Pinpoint the cell where the given text exists, returning its (X, Y) midpoint coordinate. 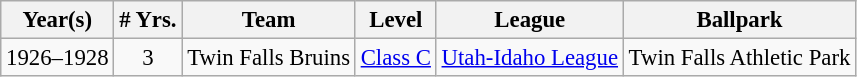
Twin Falls Athletic Park (739, 58)
# Yrs. (148, 20)
3 (148, 58)
Level (396, 20)
Twin Falls Bruins (269, 58)
Ballpark (739, 20)
1926–1928 (58, 58)
Utah-Idaho League (530, 58)
Team (269, 20)
Year(s) (58, 20)
Class C (396, 58)
League (530, 20)
